Extract the [X, Y] coordinate from the center of the cell holding the provided text.  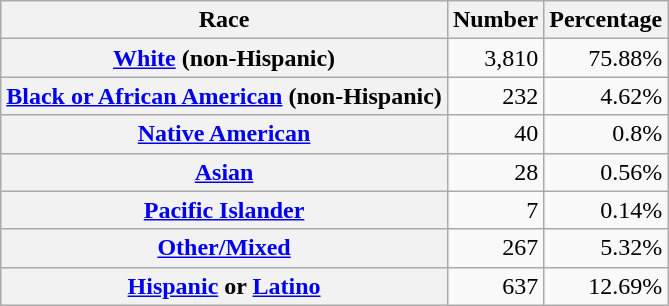
4.62% [606, 96]
Hispanic or Latino [224, 286]
0.14% [606, 210]
637 [495, 286]
0.56% [606, 172]
Race [224, 20]
White (non-Hispanic) [224, 58]
Native American [224, 134]
232 [495, 96]
Asian [224, 172]
75.88% [606, 58]
12.69% [606, 286]
Percentage [606, 20]
7 [495, 210]
Pacific Islander [224, 210]
3,810 [495, 58]
267 [495, 248]
40 [495, 134]
0.8% [606, 134]
Black or African American (non-Hispanic) [224, 96]
28 [495, 172]
5.32% [606, 248]
Number [495, 20]
Other/Mixed [224, 248]
